Find where the given text appears and provide that cell's center as (x, y) coordinate. 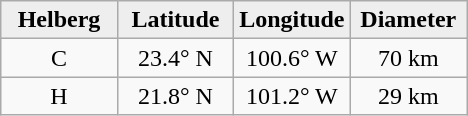
Diameter (408, 20)
H (59, 96)
23.4° N (175, 58)
101.2° W (292, 96)
Longitude (292, 20)
C (59, 58)
29 km (408, 96)
Latitude (175, 20)
21.8° N (175, 96)
100.6° W (292, 58)
Helberg (59, 20)
70 km (408, 58)
